Pinpoint the cell where the given text exists, returning its (X, Y) midpoint coordinate. 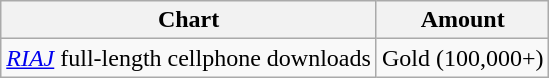
Chart (189, 20)
Gold (100,000+) (462, 58)
Amount (462, 20)
RIAJ full-length cellphone downloads (189, 58)
